Determine the (X, Y) coordinate at the center of the cell enclosing the given text.  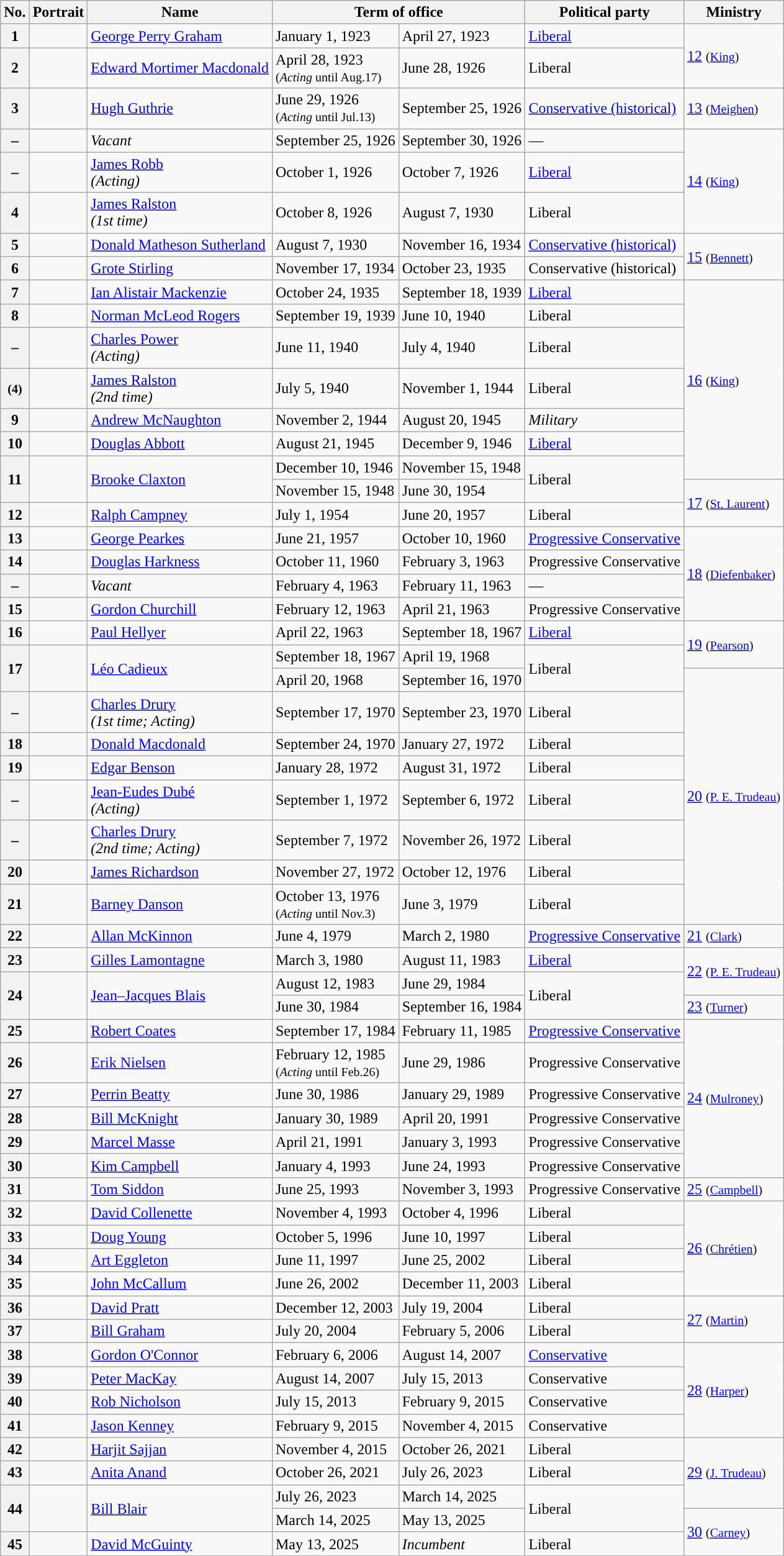
June 26, 2002 (335, 1284)
August 31, 1972 (462, 767)
8 (15, 315)
October 23, 1935 (462, 268)
February 12, 1963 (335, 609)
July 1, 1954 (335, 515)
20 (15, 872)
June 21, 1957 (335, 538)
Gordon O'Connor (180, 1355)
June 29, 1926(Acting until Jul.13) (335, 108)
31 (15, 1189)
November 16, 1934 (462, 245)
Doug Young (180, 1236)
15 (Bennett) (734, 256)
5 (15, 245)
30 (Carney) (734, 1532)
November 3, 1993 (462, 1189)
17 (St. Laurent) (734, 503)
38 (15, 1355)
Gilles Lamontagne (180, 960)
April 21, 1963 (462, 609)
Barney Danson (180, 904)
April 20, 1991 (462, 1118)
June 30, 1984 (335, 1007)
10 (15, 444)
37 (15, 1331)
21 (Clark) (734, 936)
Donald Matheson Sutherland (180, 245)
June 25, 2002 (462, 1260)
Ralph Campney (180, 515)
February 12, 1985(Acting until Feb.26) (335, 1063)
June 10, 1997 (462, 1236)
September 23, 1970 (462, 712)
September 19, 1939 (335, 315)
James Robb(Acting) (180, 173)
September 24, 1970 (335, 744)
July 19, 2004 (462, 1308)
December 9, 1946 (462, 444)
25 (15, 1031)
Marcel Masse (180, 1142)
Charles Drury(1st time; Acting) (180, 712)
September 7, 1972 (335, 841)
34 (15, 1260)
13 (15, 538)
28 (Harper) (734, 1390)
Jason Kenney (180, 1426)
Peter MacKay (180, 1378)
David Collenette (180, 1213)
14 (15, 562)
February 4, 1963 (335, 586)
Incumbent (462, 1544)
April 28, 1923(Acting until Aug.17) (335, 68)
November 27, 1972 (335, 872)
Donald Macdonald (180, 744)
Robert Coates (180, 1031)
David McGuinty (180, 1544)
June 20, 1957 (462, 515)
November 2, 1944 (335, 420)
February 5, 2006 (462, 1331)
(4) (15, 387)
August 11, 1983 (462, 960)
Bill Graham (180, 1331)
September 17, 1984 (335, 1031)
4 (15, 212)
January 28, 1972 (335, 767)
December 10, 1946 (335, 468)
19 (Pearson) (734, 645)
27 (Martin) (734, 1319)
1 (15, 36)
January 3, 1993 (462, 1142)
21 (15, 904)
28 (15, 1118)
Norman McLeod Rogers (180, 315)
January 1, 1923 (335, 36)
45 (15, 1544)
16 (15, 633)
Bill McKnight (180, 1118)
March 2, 1980 (462, 936)
9 (15, 420)
George Perry Graham (180, 36)
August 20, 1945 (462, 420)
June 4, 1979 (335, 936)
19 (15, 767)
June 3, 1979 (462, 904)
22 (P. E. Trudeau) (734, 972)
24 (15, 995)
July 5, 1940 (335, 387)
23 (15, 960)
Name (180, 12)
25 (Campbell) (734, 1189)
February 11, 1985 (462, 1031)
40 (15, 1402)
March 3, 1980 (335, 960)
36 (15, 1308)
Term of office (399, 12)
January 29, 1989 (462, 1095)
Harjit Sajjan (180, 1449)
20 (P. E. Trudeau) (734, 796)
October 7, 1926 (462, 173)
39 (15, 1378)
Grote Stirling (180, 268)
18 (15, 744)
Bill Blair (180, 1508)
Allan McKinnon (180, 936)
Ministry (734, 12)
33 (15, 1236)
June 11, 1997 (335, 1260)
October 1, 1926 (335, 173)
April 21, 1991 (335, 1142)
November 17, 1934 (335, 268)
June 24, 1993 (462, 1165)
February 11, 1963 (462, 586)
22 (15, 936)
15 (15, 609)
41 (15, 1426)
Art Eggleton (180, 1260)
Paul Hellyer (180, 633)
Hugh Guthrie (180, 108)
August 12, 1983 (335, 984)
April 19, 1968 (462, 656)
14 (King) (734, 181)
September 16, 1984 (462, 1007)
January 4, 1993 (335, 1165)
29 (J. Trudeau) (734, 1473)
Anita Anand (180, 1473)
September 16, 1970 (462, 680)
July 4, 1940 (462, 348)
Political party (605, 12)
February 3, 1963 (462, 562)
October 12, 1976 (462, 872)
David Pratt (180, 1308)
27 (15, 1095)
42 (15, 1449)
2 (15, 68)
13 (Meighen) (734, 108)
Rob Nicholson (180, 1402)
August 21, 1945 (335, 444)
October 10, 1960 (462, 538)
December 12, 2003 (335, 1308)
June 10, 1940 (462, 315)
6 (15, 268)
June 11, 1940 (335, 348)
44 (15, 1508)
June 29, 1984 (462, 984)
29 (15, 1142)
Kim Campbell (180, 1165)
June 29, 1986 (462, 1063)
James Ralston(2nd time) (180, 387)
September 17, 1970 (335, 712)
Perrin Beatty (180, 1095)
Erik Nielsen (180, 1063)
No. (15, 12)
September 18, 1939 (462, 292)
October 4, 1996 (462, 1213)
Edgar Benson (180, 767)
Portrait (58, 12)
26 (Chrétien) (734, 1248)
Jean–Jacques Blais (180, 995)
Charles Drury(2nd time; Acting) (180, 841)
16 (King) (734, 379)
September 30, 1926 (462, 140)
23 (Turner) (734, 1007)
John McCallum (180, 1284)
Brooke Claxton (180, 479)
Jean-Eudes Dubé(Acting) (180, 800)
George Pearkes (180, 538)
September 6, 1972 (462, 800)
Ian Alistair Mackenzie (180, 292)
October 5, 1996 (335, 1236)
April 22, 1963 (335, 633)
James Ralston(1st time) (180, 212)
Military (605, 420)
November 4, 1993 (335, 1213)
35 (15, 1284)
7 (15, 292)
June 25, 1993 (335, 1189)
32 (15, 1213)
12 (King) (734, 56)
26 (15, 1063)
November 1, 1944 (462, 387)
October 13, 1976(Acting until Nov.3) (335, 904)
3 (15, 108)
September 1, 1972 (335, 800)
Andrew McNaughton (180, 420)
30 (15, 1165)
December 11, 2003 (462, 1284)
Douglas Harkness (180, 562)
Gordon Churchill (180, 609)
January 30, 1989 (335, 1118)
18 (Diefenbaker) (734, 574)
Tom Siddon (180, 1189)
James Richardson (180, 872)
Léo Cadieux (180, 668)
June 30, 1986 (335, 1095)
24 (Mulroney) (734, 1098)
February 6, 2006 (335, 1355)
43 (15, 1473)
October 8, 1926 (335, 212)
October 24, 1935 (335, 292)
Charles Power(Acting) (180, 348)
June 30, 1954 (462, 491)
Douglas Abbott (180, 444)
June 28, 1926 (462, 68)
11 (15, 479)
Edward Mortimer Macdonald (180, 68)
12 (15, 515)
October 11, 1960 (335, 562)
November 26, 1972 (462, 841)
April 20, 1968 (335, 680)
April 27, 1923 (462, 36)
July 20, 2004 (335, 1331)
17 (15, 668)
January 27, 1972 (462, 744)
